From the cell containing the given text, extract its center point as (x, y) coordinate. 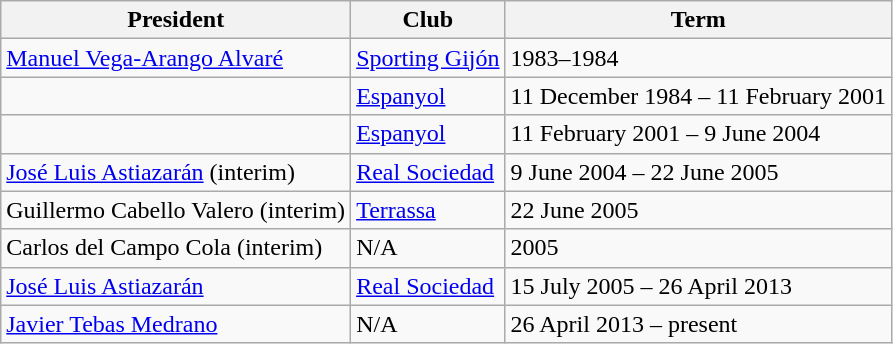
Guillermo Cabello Valero (interim) (176, 210)
José Luis Astiazarán (176, 286)
Carlos del Campo Cola (interim) (176, 248)
José Luis Astiazarán (interim) (176, 172)
Sporting Gijón (428, 58)
Javier Tebas Medrano (176, 324)
Manuel Vega-Arango Alvaré (176, 58)
9 June 2004 – 22 June 2005 (698, 172)
11 December 1984 – 11 February 2001 (698, 96)
President (176, 20)
22 June 2005 (698, 210)
Terrassa (428, 210)
Term (698, 20)
2005 (698, 248)
Club (428, 20)
26 April 2013 – present (698, 324)
1983–1984 (698, 58)
15 July 2005 – 26 April 2013 (698, 286)
11 February 2001 – 9 June 2004 (698, 134)
